Output the [X, Y] coordinate of the center of the cell containing the given text.  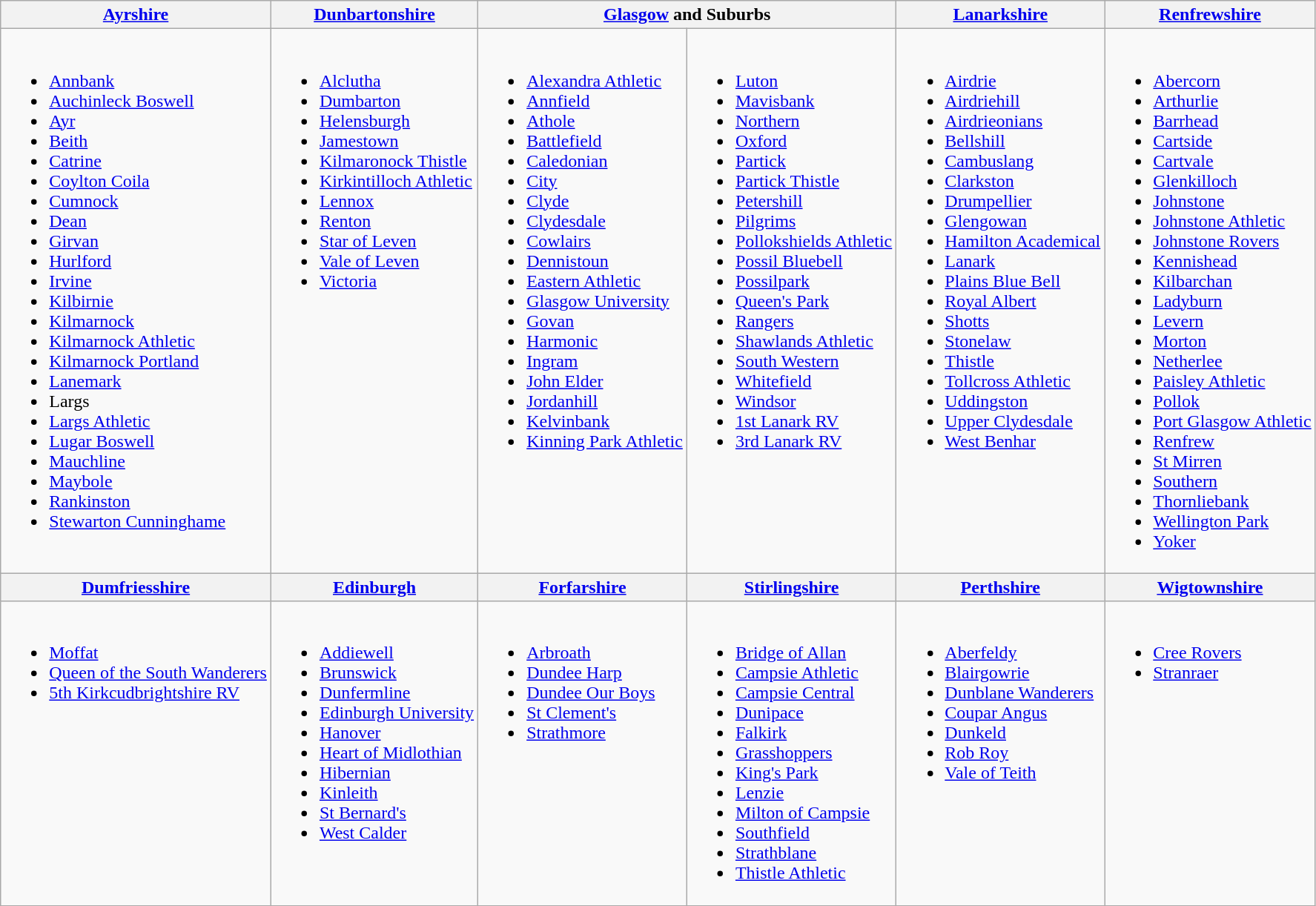
Wigtownshire [1210, 587]
Dumfriesshire [136, 587]
ArbroathDundee HarpDundee Our BoysSt Clement'sStrathmore [583, 753]
AlcluthaDumbartonHelensburghJamestownKilmaronock ThistleKirkintilloch AthleticLennoxRentonStar of LevenVale of LevenVictoria [374, 301]
Bridge of AllanCampsie AthleticCampsie CentralDunipaceFalkirkGrasshoppersKing's ParkLenzieMilton of CampsieSouthfieldStrathblaneThistle Athletic [791, 753]
Lanarkshire [1001, 15]
Glasgow and Suburbs [687, 15]
AberfeldyBlairgowrieDunblane WanderersCoupar AngusDunkeldRob RoyVale of Teith [1001, 753]
MoffatQueen of the South Wanderers5th Kirkcudbrightshire RV [136, 753]
Forfarshire [583, 587]
Dunbartonshire [374, 15]
AddiewellBrunswickDunfermlineEdinburgh UniversityHanoverHeart of MidlothianHibernianKinleithSt Bernard'sWest Calder [374, 753]
Edinburgh [374, 587]
Ayrshire [136, 15]
Perthshire [1001, 587]
Renfrewshire [1210, 15]
Stirlingshire [791, 587]
Cree RoversStranraer [1210, 753]
